Locate the cell with the specified text and output its (x, y) center coordinate. 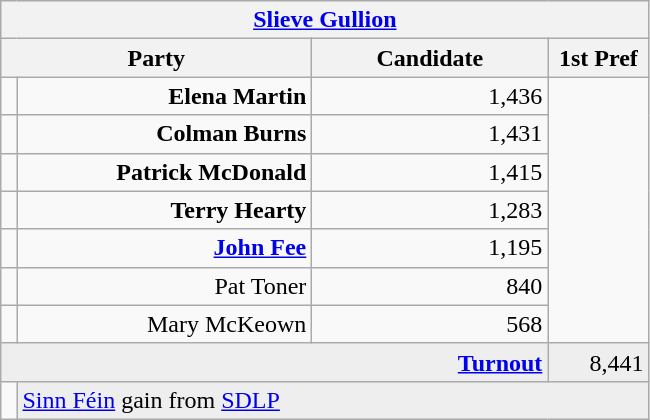
1,436 (430, 96)
Pat Toner (164, 286)
Colman Burns (164, 134)
568 (430, 324)
Turnout (274, 362)
Elena Martin (164, 96)
1st Pref (598, 58)
John Fee (164, 248)
Sinn Féin gain from SDLP (333, 400)
1,195 (430, 248)
840 (430, 286)
1,415 (430, 172)
Terry Hearty (164, 210)
8,441 (598, 362)
Slieve Gullion (325, 20)
Candidate (430, 58)
Party (156, 58)
1,283 (430, 210)
Mary McKeown (164, 324)
1,431 (430, 134)
Patrick McDonald (164, 172)
